Locate the cell with the specified text and output its [x, y] center coordinate. 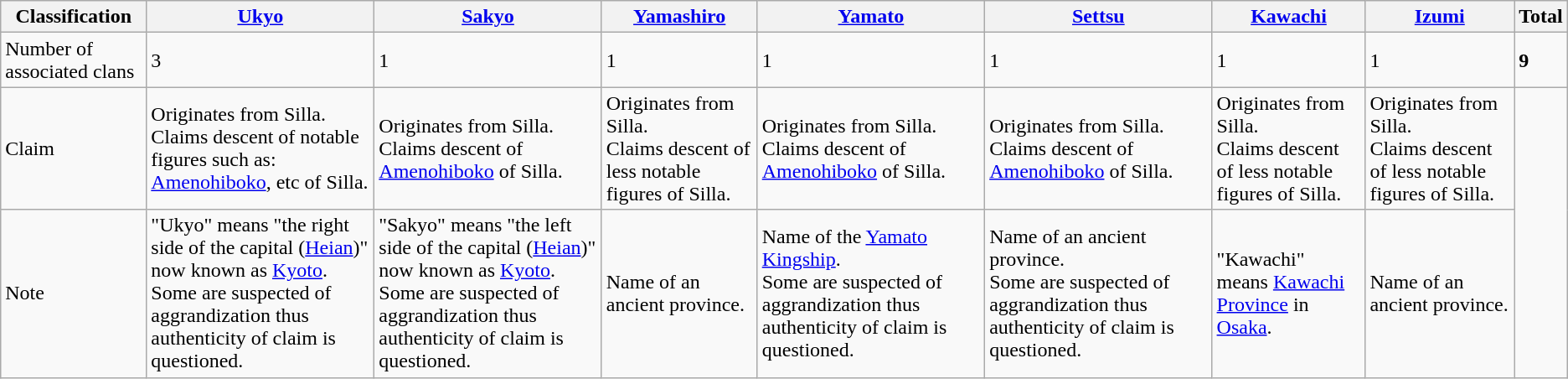
Kawachi [1288, 17]
Name of the Yamato Kingship.Some are suspected of aggrandization thus authenticity of claim is questioned. [871, 293]
Classification [74, 17]
Settsu [1099, 17]
9 [1541, 60]
"Kawachi" means Kawachi Province in Osaka. [1288, 293]
Sakyo [487, 17]
Total [1541, 17]
Claim [74, 148]
Note [74, 293]
Number of associated clans [74, 60]
Name of an ancient province.Some are suspected of aggrandization thus authenticity of claim is questioned. [1099, 293]
Originates from Silla.Claims descent of notable figures such as: Amenohiboko, etc of Silla. [260, 148]
3 [260, 60]
Izumi [1440, 17]
Ukyo [260, 17]
Yamashiro [679, 17]
Yamato [871, 17]
